Output the (X, Y) coordinate of the center of the cell containing the given text.  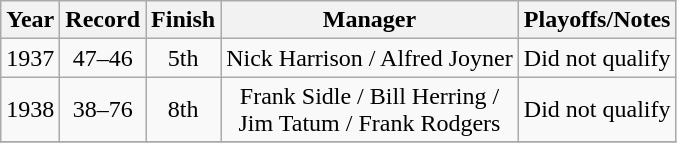
Record (103, 20)
38–76 (103, 110)
47–46 (103, 58)
Playoffs/Notes (597, 20)
Year (30, 20)
Manager (370, 20)
8th (184, 110)
1938 (30, 110)
1937 (30, 58)
Frank Sidle / Bill Herring /Jim Tatum / Frank Rodgers (370, 110)
5th (184, 58)
Finish (184, 20)
Nick Harrison / Alfred Joyner (370, 58)
